Identify which cell holds the provided text, then report its (X, Y) central coordinate. 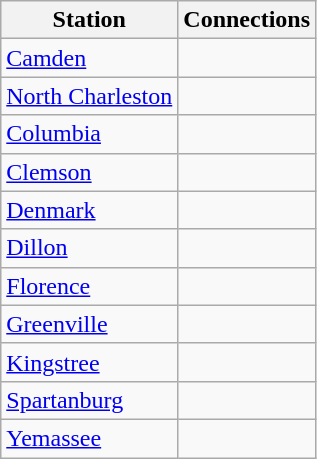
North Charleston (90, 96)
Greenville (90, 324)
Dillon (90, 248)
Denmark (90, 210)
Spartanburg (90, 400)
Clemson (90, 172)
Connections (247, 20)
Yemassee (90, 438)
Station (90, 20)
Kingstree (90, 362)
Camden (90, 58)
Florence (90, 286)
Columbia (90, 134)
